Return (x, y) of the center of cell containing provided text 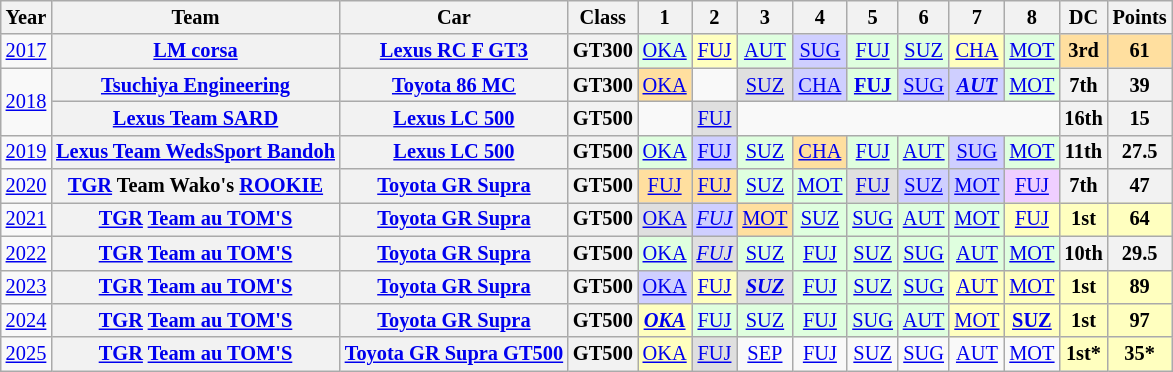
2023 (26, 287)
Car (454, 17)
64 (1140, 219)
2022 (26, 253)
2024 (26, 320)
Year (26, 17)
27.5 (1140, 152)
2020 (26, 186)
Toyota GR Supra GT500 (454, 354)
1st* (1083, 354)
Team (196, 17)
29.5 (1140, 253)
47 (1140, 186)
SEP (764, 354)
11th (1083, 152)
3 (764, 17)
2021 (26, 219)
2 (715, 17)
2025 (26, 354)
Points (1140, 17)
4 (820, 17)
Tsuchiya Engineering (196, 85)
3rd (1083, 51)
Lexus RC F GT3 (454, 51)
16th (1083, 118)
89 (1140, 287)
8 (1032, 17)
Lexus Team WedsSport Bandoh (196, 152)
Toyota 86 MC (454, 85)
LM corsa (196, 51)
TGR Team Wako's ROOKIE (196, 186)
Lexus Team SARD (196, 118)
10th (1083, 253)
6 (924, 17)
7 (976, 17)
35* (1140, 354)
39 (1140, 85)
2019 (26, 152)
61 (1140, 51)
Class (603, 17)
2017 (26, 51)
97 (1140, 320)
DC (1083, 17)
5 (872, 17)
15 (1140, 118)
1 (665, 17)
2018 (26, 102)
